Search for the cell housing the specified text and yield its [X, Y] center coordinate. 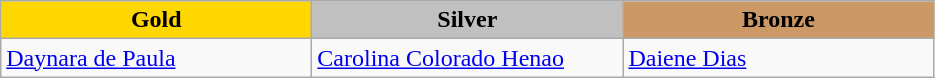
Daiene Dias [778, 58]
Daynara de Paula [156, 58]
Bronze [778, 20]
Carolina Colorado Henao [468, 58]
Silver [468, 20]
Gold [156, 20]
